Return (x, y) of the center of cell containing provided text 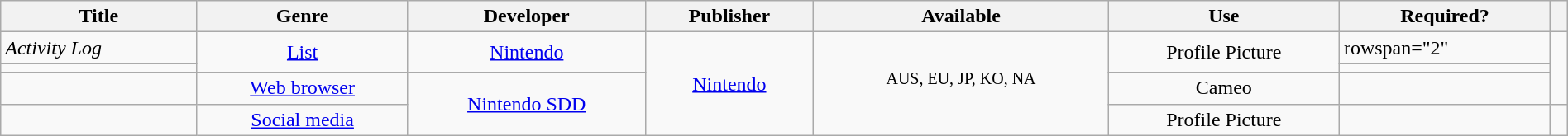
Developer (526, 16)
Title (99, 16)
Use (1224, 16)
Web browser (303, 88)
rowspan="2" (1444, 48)
Publisher (729, 16)
Available (961, 16)
Nintendo SDD (526, 104)
Activity Log (99, 48)
List (303, 53)
Genre (303, 16)
Cameo (1224, 88)
Social media (303, 120)
Required? (1444, 16)
AUS, EU, JP, KO, NA (961, 84)
